Locate the cell with the specified text and output its [X, Y] center coordinate. 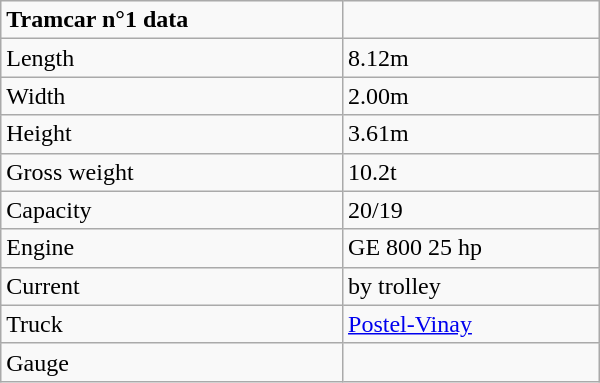
8.12m [472, 58]
Gross weight [172, 172]
Width [172, 96]
20/19 [472, 210]
GE 800 25 hp [472, 248]
Truck [172, 324]
Engine [172, 248]
Height [172, 134]
Current [172, 286]
Length [172, 58]
Postel-Vinay [472, 324]
Tramcar n°1 data [172, 20]
by trolley [472, 286]
Gauge [172, 362]
2.00m [472, 96]
Capacity [172, 210]
3.61m [472, 134]
10.2t [472, 172]
